Find where the given text appears and provide that cell's center as (X, Y) coordinate. 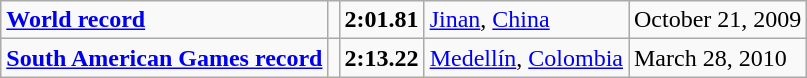
March 28, 2010 (717, 58)
South American Games record (164, 58)
2:01.81 (382, 20)
World record (164, 20)
2:13.22 (382, 58)
October 21, 2009 (717, 20)
Jinan, China (526, 20)
Medellín, Colombia (526, 58)
